Return [x, y] of the center of cell containing provided text 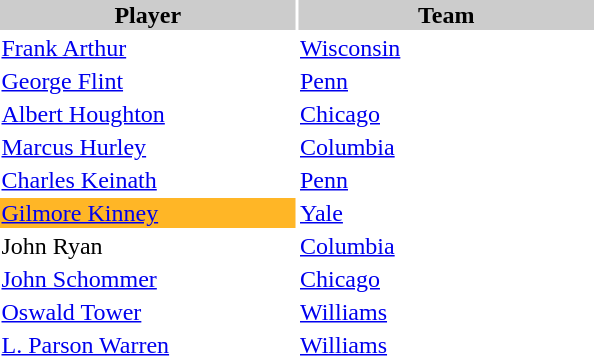
John Ryan [148, 246]
Frank Arthur [148, 48]
George Flint [148, 81]
Wisconsin [446, 48]
Gilmore Kinney [148, 213]
Charles Keinath [148, 180]
Williams [446, 312]
John Schommer [148, 279]
Marcus Hurley [148, 147]
Team [446, 15]
Oswald Tower [148, 312]
Player [148, 15]
Yale [446, 213]
Albert Houghton [148, 114]
